Determine the [X, Y] coordinate at the center of the cell enclosing the given text.  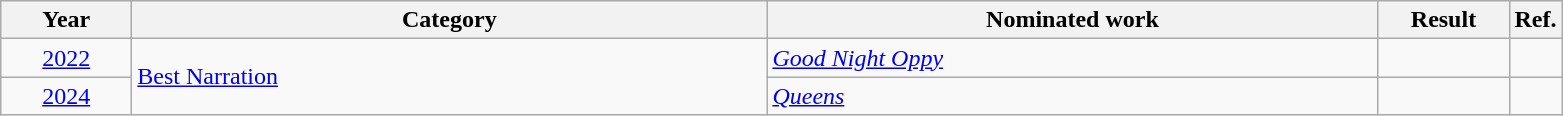
Ref. [1536, 20]
Result [1444, 20]
Best Narration [450, 77]
2022 [66, 58]
Good Night Oppy [1072, 58]
Queens [1072, 96]
Category [450, 20]
2024 [66, 96]
Nominated work [1072, 20]
Year [66, 20]
